Identify which cell holds the provided text, then report its (X, Y) central coordinate. 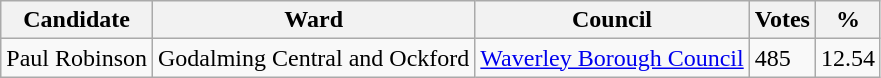
Votes (782, 20)
Candidate (77, 20)
485 (782, 58)
Paul Robinson (77, 58)
Ward (314, 20)
% (848, 20)
Godalming Central and Ockford (314, 58)
Waverley Borough Council (612, 58)
12.54 (848, 58)
Council (612, 20)
